Search for the cell housing the specified text and yield its (X, Y) center coordinate. 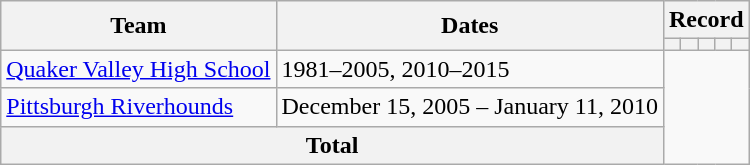
Record (706, 20)
Pittsburgh Riverhounds (138, 107)
Total (332, 145)
1981–2005, 2010–2015 (470, 69)
Dates (470, 26)
Quaker Valley High School (138, 69)
December 15, 2005 – January 11, 2010 (470, 107)
Team (138, 26)
